For the text-containing cell, return its midpoint in [X, Y] coordinate format. 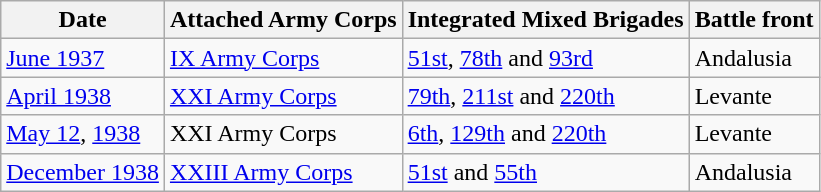
Battle front [754, 20]
Attached Army Corps [283, 20]
6th, 129th and 220th [546, 134]
XXIII Army Corps [283, 172]
April 1938 [83, 96]
June 1937 [83, 58]
December 1938 [83, 172]
79th, 211st and 220th [546, 96]
Integrated Mixed Brigades [546, 20]
May 12, 1938 [83, 134]
51st, 78th and 93rd [546, 58]
IX Army Corps [283, 58]
51st and 55th [546, 172]
Date [83, 20]
